Locate the cell with the specified text and output its [X, Y] center coordinate. 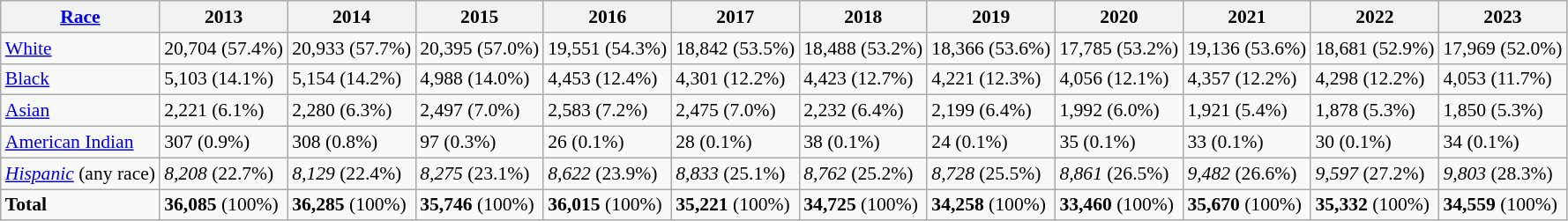
2,583 (7.2%) [607, 111]
24 (0.1%) [991, 143]
Hispanic (any race) [80, 173]
Black [80, 79]
2,280 (6.3%) [351, 111]
2020 [1118, 17]
4,988 (14.0%) [480, 79]
17,785 (53.2%) [1118, 48]
308 (0.8%) [351, 143]
1,850 (5.3%) [1503, 111]
35,670 (100%) [1247, 205]
19,136 (53.6%) [1247, 48]
33 (0.1%) [1247, 143]
34,559 (100%) [1503, 205]
28 (0.1%) [735, 143]
4,053 (11.7%) [1503, 79]
2,232 (6.4%) [862, 111]
2015 [480, 17]
36,085 (100%) [224, 205]
4,301 (12.2%) [735, 79]
2013 [224, 17]
9,482 (26.6%) [1247, 173]
8,129 (22.4%) [351, 173]
Asian [80, 111]
34,725 (100%) [862, 205]
19,551 (54.3%) [607, 48]
8,622 (23.9%) [607, 173]
4,298 (12.2%) [1374, 79]
1,921 (5.4%) [1247, 111]
Total [80, 205]
18,366 (53.6%) [991, 48]
18,842 (53.5%) [735, 48]
20,395 (57.0%) [480, 48]
17,969 (52.0%) [1503, 48]
30 (0.1%) [1374, 143]
36,285 (100%) [351, 205]
8,208 (22.7%) [224, 173]
4,357 (12.2%) [1247, 79]
20,933 (57.7%) [351, 48]
1,878 (5.3%) [1374, 111]
18,681 (52.9%) [1374, 48]
2016 [607, 17]
8,275 (23.1%) [480, 173]
38 (0.1%) [862, 143]
36,015 (100%) [607, 205]
2023 [1503, 17]
35 (0.1%) [1118, 143]
5,103 (14.1%) [224, 79]
5,154 (14.2%) [351, 79]
34 (0.1%) [1503, 143]
8,728 (25.5%) [991, 173]
33,460 (100%) [1118, 205]
4,056 (12.1%) [1118, 79]
2017 [735, 17]
307 (0.9%) [224, 143]
2014 [351, 17]
2018 [862, 17]
97 (0.3%) [480, 143]
1,992 (6.0%) [1118, 111]
4,453 (12.4%) [607, 79]
2,497 (7.0%) [480, 111]
35,221 (100%) [735, 205]
White [80, 48]
2021 [1247, 17]
American Indian [80, 143]
20,704 (57.4%) [224, 48]
9,803 (28.3%) [1503, 173]
26 (0.1%) [607, 143]
35,746 (100%) [480, 205]
4,423 (12.7%) [862, 79]
2,221 (6.1%) [224, 111]
2019 [991, 17]
Race [80, 17]
2,475 (7.0%) [735, 111]
8,833 (25.1%) [735, 173]
35,332 (100%) [1374, 205]
8,861 (26.5%) [1118, 173]
4,221 (12.3%) [991, 79]
34,258 (100%) [991, 205]
18,488 (53.2%) [862, 48]
8,762 (25.2%) [862, 173]
2,199 (6.4%) [991, 111]
9,597 (27.2%) [1374, 173]
2022 [1374, 17]
